Provide the (X, Y) coordinate of the cell's center where the given text is located.  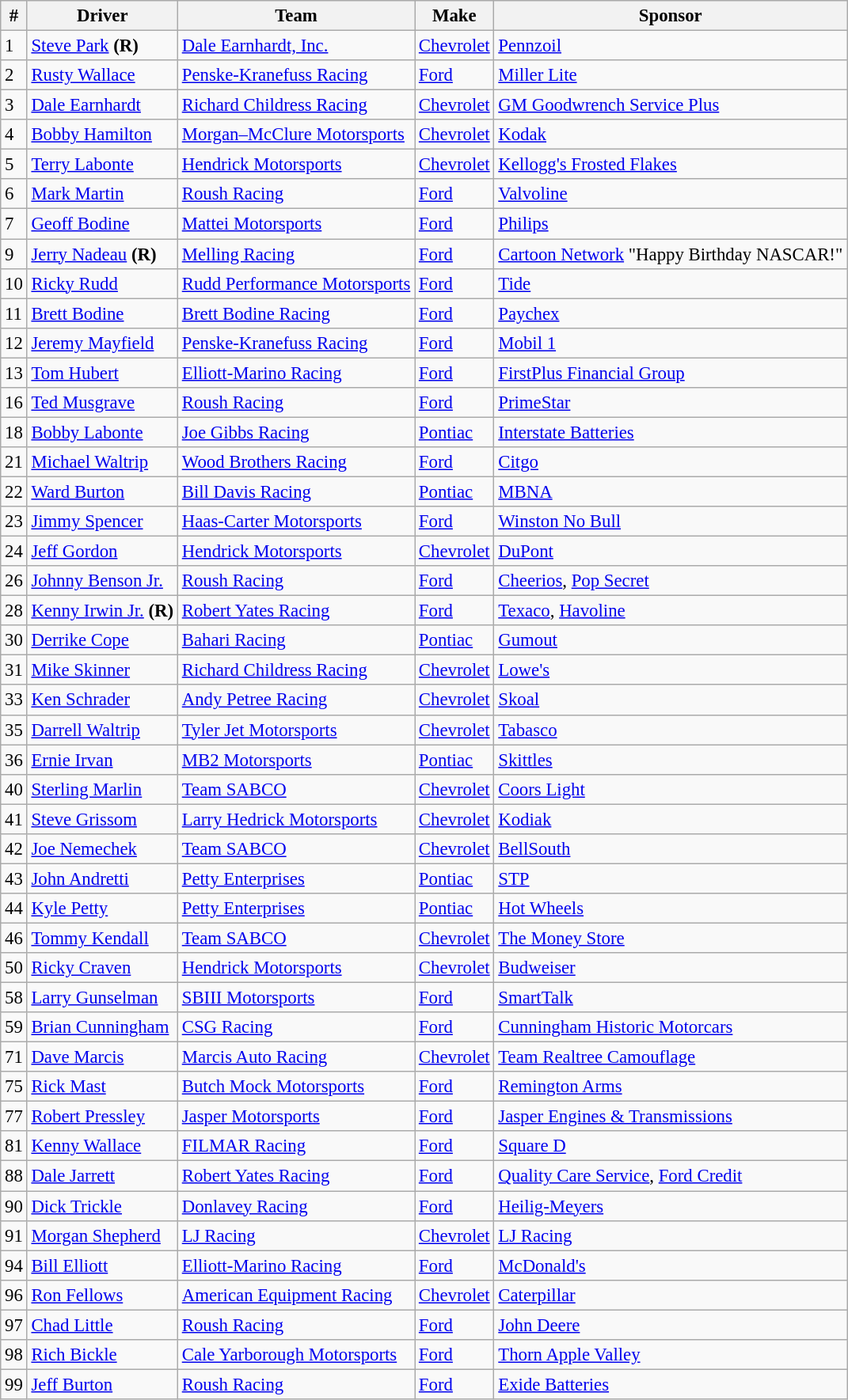
Philips (671, 224)
Derrike Cope (102, 640)
The Money Store (671, 938)
Wood Brothers Racing (296, 462)
1 (14, 46)
Mattei Motorsports (296, 224)
75 (14, 1087)
Team Realtree Camouflage (671, 1057)
36 (14, 760)
Mike Skinner (102, 670)
88 (14, 1176)
4 (14, 135)
Skoal (671, 700)
MBNA (671, 491)
58 (14, 998)
71 (14, 1057)
Ron Fellows (102, 1295)
Tyler Jet Motorsports (296, 730)
91 (14, 1235)
Jasper Motorsports (296, 1117)
22 (14, 491)
John Andretti (102, 878)
Kenny Irwin Jr. (R) (102, 611)
97 (14, 1325)
98 (14, 1355)
30 (14, 640)
24 (14, 552)
Kodak (671, 135)
Andy Petree Racing (296, 700)
5 (14, 165)
Brett Bodine (102, 313)
Jasper Engines & Transmissions (671, 1117)
Kyle Petty (102, 909)
Marcis Auto Racing (296, 1057)
94 (14, 1265)
Kenny Wallace (102, 1147)
21 (14, 462)
Morgan Shepherd (102, 1235)
Gumout (671, 640)
Cale Yarborough Motorsports (296, 1355)
33 (14, 700)
Cartoon Network "Happy Birthday NASCAR!" (671, 254)
Ted Musgrave (102, 403)
Thorn Apple Valley (671, 1355)
Pennzoil (671, 46)
Tide (671, 283)
11 (14, 313)
Ernie Irvan (102, 760)
Larry Gunselman (102, 998)
Cheerios, Pop Secret (671, 581)
Larry Hedrick Motorsports (296, 819)
SmartTalk (671, 998)
Robert Pressley (102, 1117)
12 (14, 343)
John Deere (671, 1325)
Interstate Batteries (671, 432)
23 (14, 522)
Budweiser (671, 968)
Darrell Waltrip (102, 730)
90 (14, 1206)
Bahari Racing (296, 640)
Quality Care Service, Ford Credit (671, 1176)
Dale Earnhardt, Inc. (296, 46)
Rudd Performance Motorsports (296, 283)
81 (14, 1147)
FirstPlus Financial Group (671, 373)
26 (14, 581)
Tabasco (671, 730)
Rick Mast (102, 1087)
Haas-Carter Motorsports (296, 522)
Tommy Kendall (102, 938)
18 (14, 432)
Jeff Gordon (102, 552)
10 (14, 283)
3 (14, 105)
Brian Cunningham (102, 1027)
GM Goodwrench Service Plus (671, 105)
Ricky Craven (102, 968)
59 (14, 1027)
41 (14, 819)
Skittles (671, 760)
PrimeStar (671, 403)
American Equipment Racing (296, 1295)
Ward Burton (102, 491)
Heilig-Meyers (671, 1206)
Paychex (671, 313)
Kodiak (671, 819)
Butch Mock Motorsports (296, 1087)
Sterling Marlin (102, 789)
2 (14, 75)
Tom Hubert (102, 373)
40 (14, 789)
13 (14, 373)
6 (14, 194)
Steve Grissom (102, 819)
99 (14, 1384)
Dale Jarrett (102, 1176)
44 (14, 909)
Dave Marcis (102, 1057)
9 (14, 254)
Citgo (671, 462)
BellSouth (671, 849)
Mark Martin (102, 194)
Lowe's (671, 670)
Dale Earnhardt (102, 105)
Caterpillar (671, 1295)
Bill Elliott (102, 1265)
Rusty Wallace (102, 75)
28 (14, 611)
50 (14, 968)
Jimmy Spencer (102, 522)
77 (14, 1117)
MB2 Motorsports (296, 760)
Brett Bodine Racing (296, 313)
Joe Gibbs Racing (296, 432)
Hot Wheels (671, 909)
Cunningham Historic Motorcars (671, 1027)
43 (14, 878)
Ken Schrader (102, 700)
McDonald's (671, 1265)
Jeff Burton (102, 1384)
Bobby Labonte (102, 432)
Donlavey Racing (296, 1206)
Coors Light (671, 789)
Joe Nemechek (102, 849)
Remington Arms (671, 1087)
SBIII Motorsports (296, 998)
Kellogg's Frosted Flakes (671, 165)
35 (14, 730)
Terry Labonte (102, 165)
Geoff Bodine (102, 224)
Miller Lite (671, 75)
Square D (671, 1147)
Johnny Benson Jr. (102, 581)
Winston No Bull (671, 522)
Morgan–McClure Motorsports (296, 135)
Team (296, 16)
Rich Bickle (102, 1355)
46 (14, 938)
Jeremy Mayfield (102, 343)
Make (454, 16)
Valvoline (671, 194)
Driver (102, 16)
CSG Racing (296, 1027)
Ricky Rudd (102, 283)
Texaco, Havoline (671, 611)
16 (14, 403)
Jerry Nadeau (R) (102, 254)
Bobby Hamilton (102, 135)
STP (671, 878)
31 (14, 670)
# (14, 16)
Chad Little (102, 1325)
7 (14, 224)
Mobil 1 (671, 343)
Exide Batteries (671, 1384)
Bill Davis Racing (296, 491)
96 (14, 1295)
Michael Waltrip (102, 462)
Sponsor (671, 16)
Steve Park (R) (102, 46)
DuPont (671, 552)
42 (14, 849)
FILMAR Racing (296, 1147)
Dick Trickle (102, 1206)
Melling Racing (296, 254)
